Find where the given text appears and provide that cell's center as (x, y) coordinate. 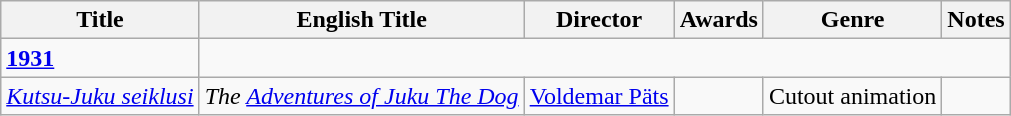
Cutout animation (852, 96)
English Title (362, 20)
Title (100, 20)
Awards (718, 20)
Notes (976, 20)
The Adventures of Juku The Dog (362, 96)
Kutsu-Juku seiklusi (100, 96)
Voldemar Päts (599, 96)
Director (599, 20)
1931 (100, 58)
Genre (852, 20)
